Scan for the cell matching the given text and deliver its (X, Y) coordinate at center. 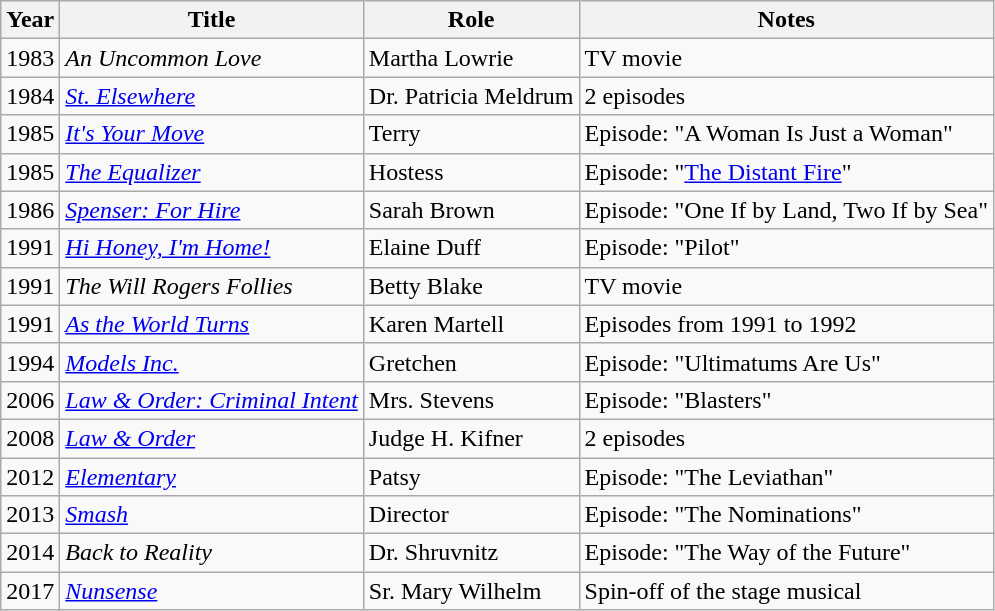
Sarah Brown (471, 210)
Hi Honey, I'm Home! (212, 248)
Year (30, 20)
An Uncommon Love (212, 58)
Episode: "One If by Land, Two If by Sea" (786, 210)
Dr. Patricia Meldrum (471, 96)
Elaine Duff (471, 248)
Episode: "Pilot" (786, 248)
Sr. Mary Wilhelm (471, 591)
Martha Lowrie (471, 58)
Dr. Shruvnitz (471, 553)
1984 (30, 96)
Title (212, 20)
Spin-off of the stage musical (786, 591)
The Will Rogers Follies (212, 286)
It's Your Move (212, 134)
The Equalizer (212, 172)
Episode: "The Leviathan" (786, 477)
Episode: "A Woman Is Just a Woman" (786, 134)
1994 (30, 362)
2013 (30, 515)
As the World Turns (212, 324)
Spenser: For Hire (212, 210)
Terry (471, 134)
Back to Reality (212, 553)
Episode: "The Distant Fire" (786, 172)
Gretchen (471, 362)
Notes (786, 20)
Director (471, 515)
Episode: "Ultimatums Are Us" (786, 362)
Mrs. Stevens (471, 400)
2008 (30, 438)
Episode: "The Way of the Future" (786, 553)
1983 (30, 58)
Nunsense (212, 591)
2017 (30, 591)
Hostess (471, 172)
Judge H. Kifner (471, 438)
Episodes from 1991 to 1992 (786, 324)
Law & Order (212, 438)
Betty Blake (471, 286)
Episode: "Blasters" (786, 400)
St. Elsewhere (212, 96)
2014 (30, 553)
Smash (212, 515)
Models Inc. (212, 362)
Law & Order: Criminal Intent (212, 400)
1986 (30, 210)
Elementary (212, 477)
2012 (30, 477)
2006 (30, 400)
Patsy (471, 477)
Role (471, 20)
Karen Martell (471, 324)
Episode: "The Nominations" (786, 515)
